Scan for the cell matching the given text and deliver its (x, y) coordinate at center. 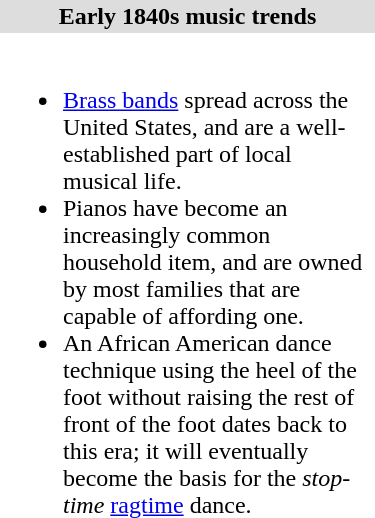
Early 1840s music trends (188, 16)
